Provide the (X, Y) coordinate of the cell's center where the given text is located.  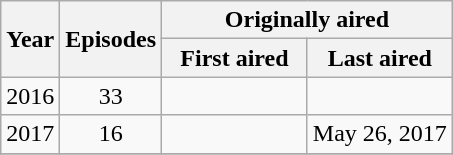
16 (111, 134)
First aired (235, 58)
Episodes (111, 39)
Originally aired (308, 20)
2016 (30, 96)
Year (30, 39)
Last aired (380, 58)
2017 (30, 134)
33 (111, 96)
May 26, 2017 (380, 134)
